Search for the cell housing the specified text and yield its (X, Y) center coordinate. 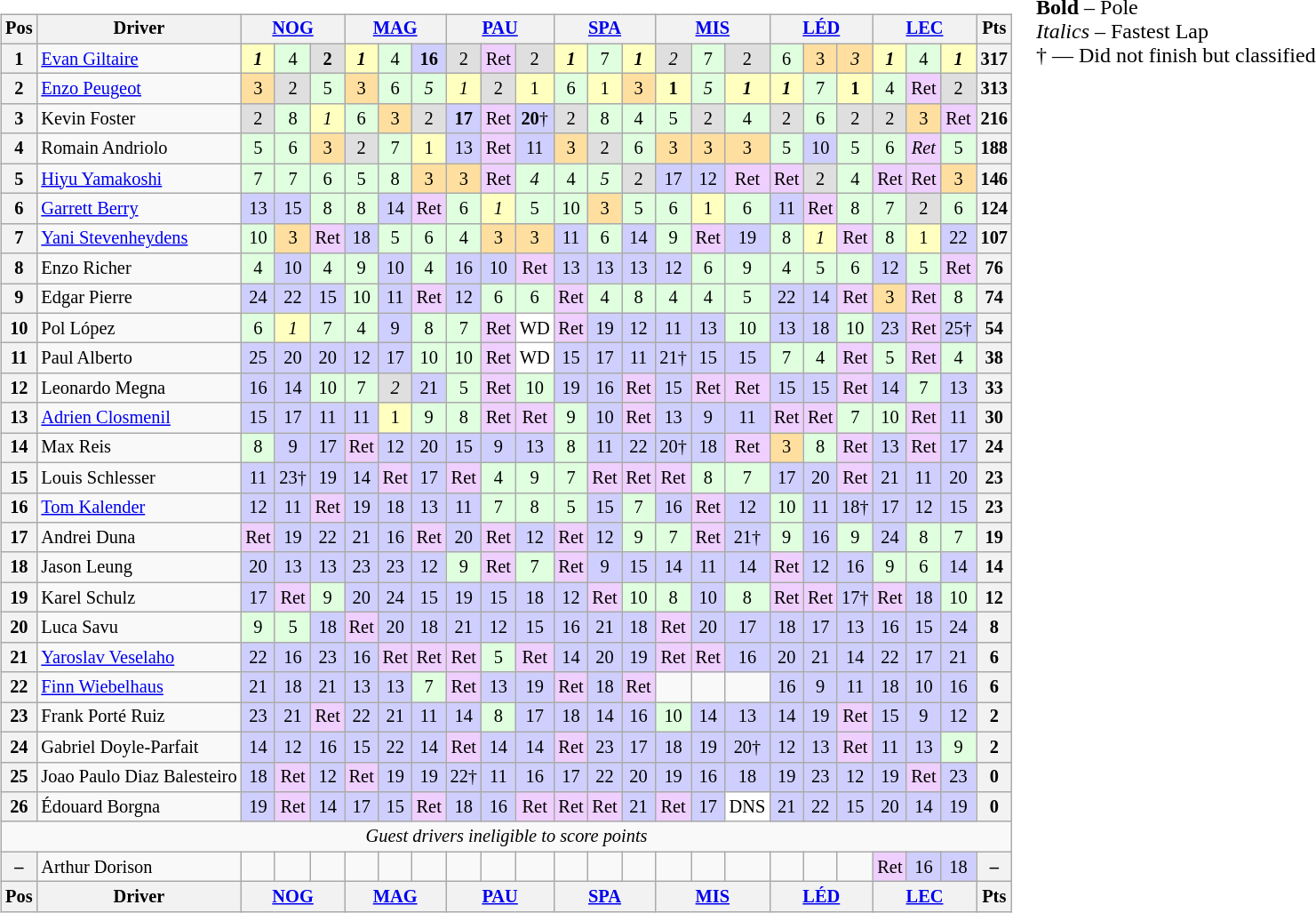
Louis Schlesser (139, 477)
Yani Stevenheydens (139, 238)
Evan Giltaire (139, 59)
Yaroslav Veselaho (139, 657)
Adrien Closmenil (139, 418)
26 (19, 807)
188 (994, 148)
Leonardo Megna (139, 388)
Tom Kalender (139, 508)
Enzo Richer (139, 268)
146 (994, 179)
Gabriel Doyle-Parfait (139, 747)
Enzo Peugeot (139, 89)
Andrei Duna (139, 538)
Karel Schulz (139, 597)
25† (958, 328)
Max Reis (139, 448)
Romain Andriolo (139, 148)
Joao Paulo Diaz Balesteiro (139, 777)
18† (855, 508)
33 (994, 388)
Arthur Dorison (139, 867)
124 (994, 209)
Finn Wiebelhaus (139, 687)
Hiyu Yamakoshi (139, 179)
Edgar Pierre (139, 299)
38 (994, 358)
Garrett Berry (139, 209)
30 (994, 418)
DNS (747, 807)
17† (855, 597)
Paul Alberto (139, 358)
Frank Porté Ruiz (139, 717)
317 (994, 59)
Édouard Borgna (139, 807)
216 (994, 119)
Guest drivers ineligible to score points (506, 837)
Pol López (139, 328)
313 (994, 89)
Kevin Foster (139, 119)
76 (994, 268)
Luca Savu (139, 628)
54 (994, 328)
22† (464, 777)
107 (994, 238)
74 (994, 299)
Jason Leung (139, 567)
23† (292, 477)
